From the cell containing the given text, extract its center point as [X, Y] coordinate. 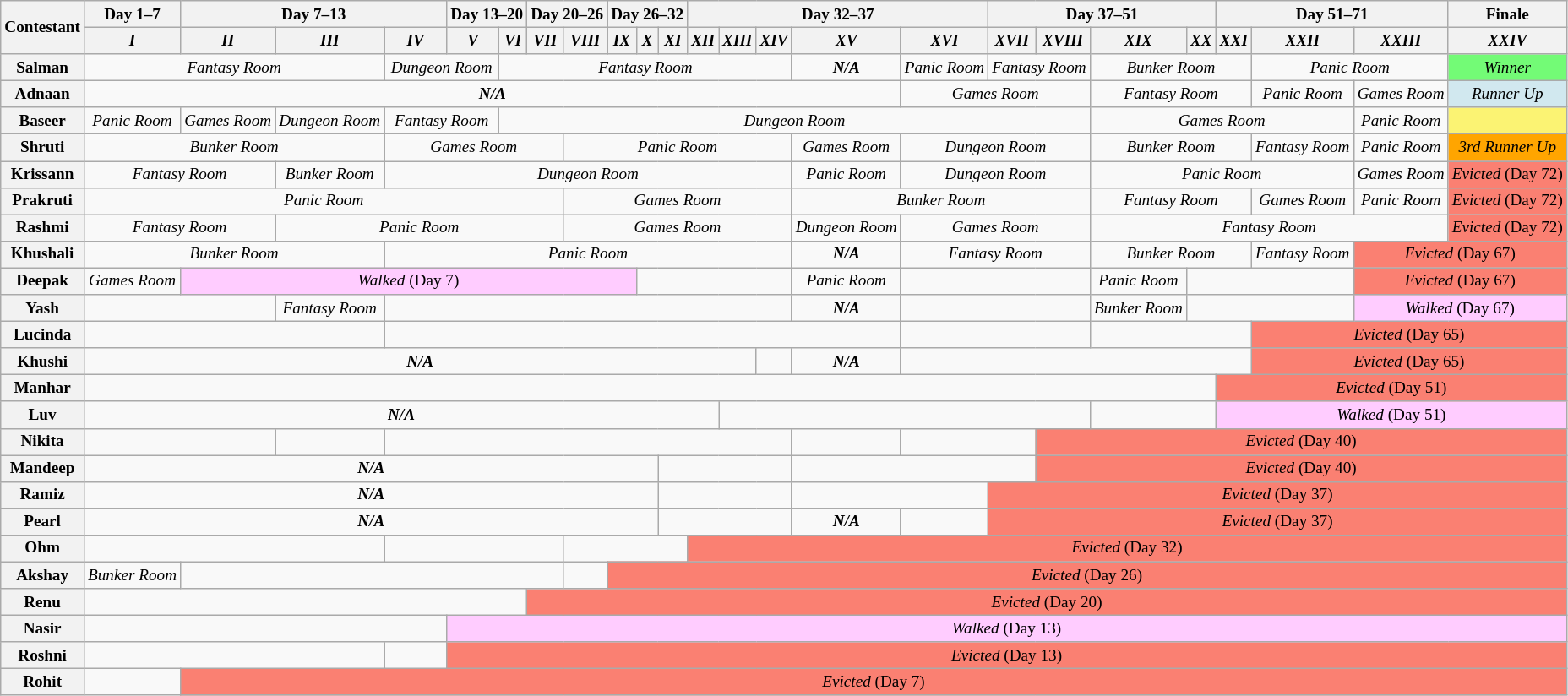
Khushi [42, 362]
Walked (Day 51) [1391, 415]
Mandeep [42, 468]
XVII [1012, 41]
Day 37–51 [1102, 14]
Khushali [42, 254]
Adnaan [42, 94]
XXI [1233, 41]
II [228, 41]
XI [672, 41]
Evicted (Day 51) [1391, 389]
IX [622, 41]
Prakruti [42, 201]
Shruti [42, 148]
3rd Runner Up [1507, 148]
Yash [42, 308]
Runner Up [1507, 94]
XXII [1303, 41]
Walked (Day 67) [1460, 308]
XVIII [1063, 41]
XX [1201, 41]
VII [546, 41]
XIV [774, 41]
Nikita [42, 442]
XV [847, 41]
Finale [1507, 14]
Nasir [42, 628]
III [329, 41]
Evicted (Day 32) [1127, 548]
XXIII [1401, 41]
Ohm [42, 548]
XIII [738, 41]
Contestant [42, 27]
Akshay [42, 575]
I [132, 41]
Day 20–26 [568, 14]
Walked (Day 13) [1007, 628]
Pearl [42, 522]
Day 32–37 [838, 14]
Luv [42, 415]
Evicted (Day 13) [1007, 655]
Rashmi [42, 228]
XVI [945, 41]
V [473, 41]
Walked (Day 7) [409, 281]
Day 1–7 [132, 14]
Deepak [42, 281]
VI [514, 41]
Evicted (Day 20) [1048, 602]
Rohit [42, 682]
Lucinda [42, 334]
Salman [42, 68]
Evicted (Day 26) [1087, 575]
X [647, 41]
Krissann [42, 174]
Winner [1507, 68]
XXIV [1507, 41]
Day 51–71 [1331, 14]
Manhar [42, 389]
Renu [42, 602]
Roshni [42, 655]
XII [703, 41]
Day 26–32 [647, 14]
VIII [585, 41]
XIX [1138, 41]
Baseer [42, 121]
IV [416, 41]
Day 7–13 [314, 14]
Evicted (Day 7) [874, 682]
Ramiz [42, 495]
Day 13–20 [487, 14]
